Detect which cell encompasses the target text, then output its (X, Y) center coordinate. 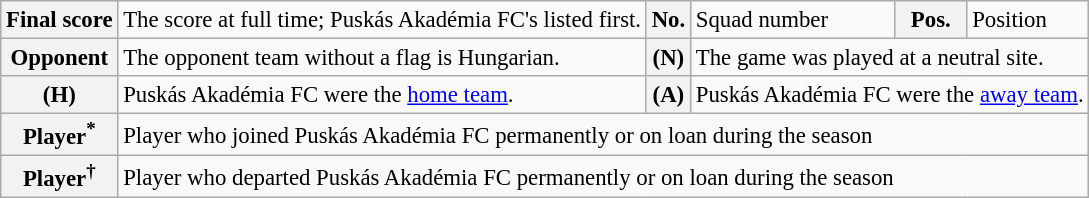
The score at full time; Puskás Akadémia FC's listed first. (382, 20)
Player who departed Puskás Akadémia FC permanently or on loan during the season (604, 177)
The opponent team without a flag is Hungarian. (382, 58)
(N) (668, 58)
Final score (60, 20)
The game was played at a neutral site. (889, 58)
Player† (60, 177)
Puskás Akadémia FC were the away team. (889, 95)
Squad number (792, 20)
Pos. (931, 20)
(A) (668, 95)
Player* (60, 135)
(H) (60, 95)
Player who joined Puskás Akadémia FC permanently or on loan during the season (604, 135)
No. (668, 20)
Opponent (60, 58)
Puskás Akadémia FC were the home team. (382, 95)
Position (1028, 20)
